Locate the cell with the specified text and output its [X, Y] center coordinate. 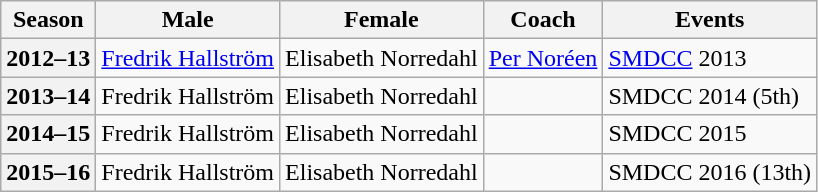
Coach [543, 20]
SMDCC 2016 (13th) [710, 172]
2014–15 [48, 134]
Season [48, 20]
SMDCC 2013 [710, 58]
Male [188, 20]
2013–14 [48, 96]
SMDCC 2014 (5th) [710, 96]
2015–16 [48, 172]
2012–13 [48, 58]
SMDCC 2015 [710, 134]
Events [710, 20]
Per Noréen [543, 58]
Female [382, 20]
